Output the [X, Y] coordinate of the center of the cell containing the given text.  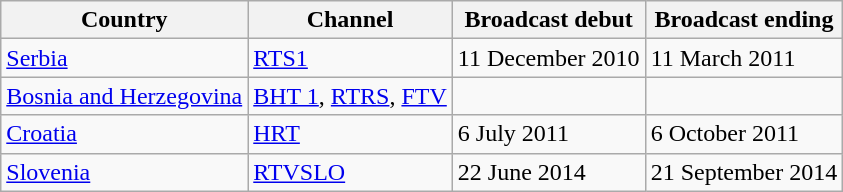
Serbia [124, 58]
Croatia [124, 134]
RTVSLO [350, 172]
22 June 2014 [548, 172]
BHT 1, RTRS, FTV [350, 96]
11 December 2010 [548, 58]
21 September 2014 [744, 172]
HRT [350, 134]
Channel [350, 20]
6 October 2011 [744, 134]
Broadcast debut [548, 20]
6 July 2011 [548, 134]
Slovenia [124, 172]
Bosnia and Herzegovina [124, 96]
RTS1 [350, 58]
Country [124, 20]
11 March 2011 [744, 58]
Broadcast ending [744, 20]
